Locate the cell with the specified text and output its (X, Y) center coordinate. 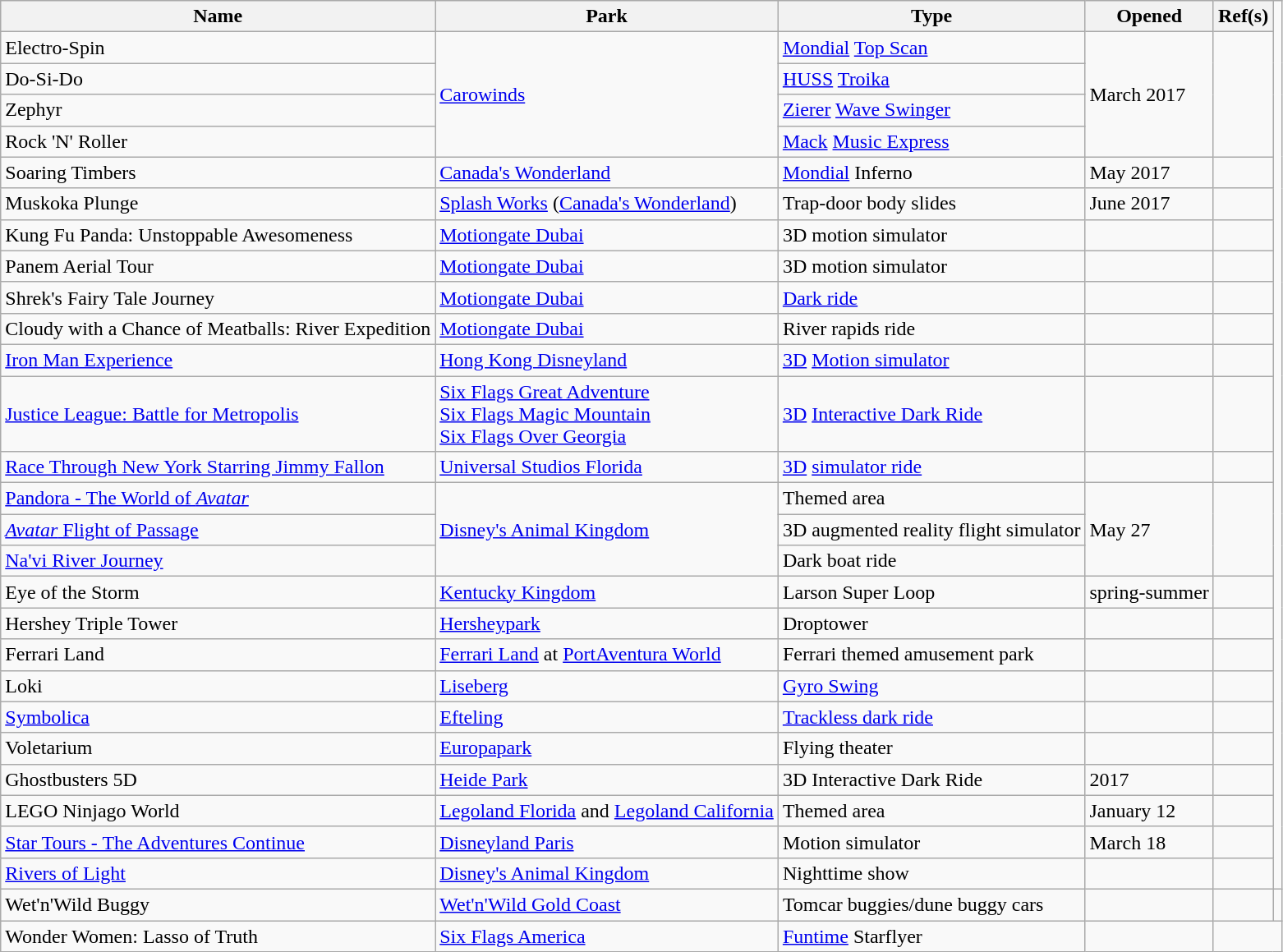
Name (218, 16)
Panem Aerial Tour (218, 266)
3D Motion simulator (931, 360)
Ferrari Land (218, 655)
Universal Studios Florida (607, 467)
Muskoka Plunge (218, 204)
May 27 (1149, 530)
Kentucky Kingdom (607, 592)
Avatar Flight of Passage (218, 530)
spring-summer (1149, 592)
May 2017 (1149, 172)
River rapids ride (931, 329)
Ferrari Land at PortAventura World (607, 655)
Dark boat ride (931, 561)
Heide Park (607, 780)
Type (931, 16)
3D augmented reality flight simulator (931, 530)
Mondial Inferno (931, 172)
Nighttime show (931, 873)
Voletarium (218, 748)
March 18 (1149, 842)
Opened (1149, 16)
Iron Man Experience (218, 360)
Eye of the Storm (218, 592)
Droptower (931, 623)
Hong Kong Disneyland (607, 360)
Ferrari themed amusement park (931, 655)
Hersheypark (607, 623)
Wet'n'Wild Gold Coast (607, 904)
Tomcar buggies/dune buggy cars (931, 904)
Liseberg (607, 686)
Europapark (607, 748)
Loki (218, 686)
Zierer Wave Swinger (931, 110)
June 2017 (1149, 204)
Flying theater (931, 748)
3D simulator ride (931, 467)
Do-Si-Do (218, 79)
Gyro Swing (931, 686)
Splash Works (Canada's Wonderland) (607, 204)
Kung Fu Panda: Unstoppable Awesomeness (218, 235)
Electro-Spin (218, 48)
Zephyr (218, 110)
January 12 (1149, 811)
Mack Music Express (931, 141)
Pandora - The World of Avatar (218, 499)
Six Flags Great Adventure Six Flags Magic Mountain Six Flags Over Georgia (607, 414)
Carowinds (607, 94)
Hershey Triple Tower (218, 623)
2017 (1149, 780)
Park (607, 16)
March 2017 (1149, 94)
Star Tours - The Adventures Continue (218, 842)
Na'vi River Journey (218, 561)
Legoland Florida and Legoland California (607, 811)
Rock 'N' Roller (218, 141)
LEGO Ninjago World (218, 811)
Mondial Top Scan (931, 48)
Wet'n'Wild Buggy (218, 904)
Race Through New York Starring Jimmy Fallon (218, 467)
Larson Super Loop (931, 592)
Wonder Women: Lasso of Truth (218, 936)
Shrek's Fairy Tale Journey (218, 297)
Efteling (607, 717)
Dark ride (931, 297)
Symbolica (218, 717)
Soaring Timbers (218, 172)
Trackless dark ride (931, 717)
Canada's Wonderland (607, 172)
Trap-door body slides (931, 204)
Rivers of Light (218, 873)
Cloudy with a Chance of Meatballs: River Expedition (218, 329)
Six Flags America (607, 936)
Motion simulator (931, 842)
Justice League: Battle for Metropolis (218, 414)
Ghostbusters 5D (218, 780)
Funtime Starflyer (931, 936)
HUSS Troika (931, 79)
Disneyland Paris (607, 842)
Ref(s) (1243, 16)
